Determine the [x, y] coordinate at the center of the cell enclosing the given text.  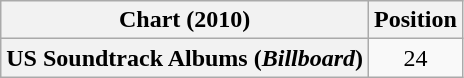
US Soundtrack Albums (Billboard) [185, 58]
Position [416, 20]
24 [416, 58]
Chart (2010) [185, 20]
